Pinpoint the cell where the given text exists, returning its (x, y) midpoint coordinate. 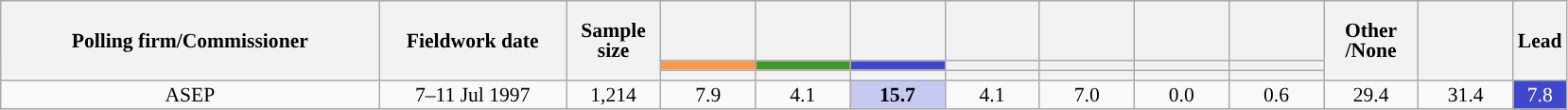
Polling firm/Commissioner (190, 40)
7.0 (1087, 95)
0.0 (1181, 95)
ASEP (190, 95)
Fieldwork date (473, 40)
29.4 (1371, 95)
Lead (1540, 40)
Sample size (613, 40)
1,214 (613, 95)
31.4 (1466, 95)
15.7 (897, 95)
7.8 (1540, 95)
Other/None (1371, 40)
0.6 (1276, 95)
7–11 Jul 1997 (473, 95)
7.9 (708, 95)
